Determine the (X, Y) coordinate at the center of the cell enclosing the given text.  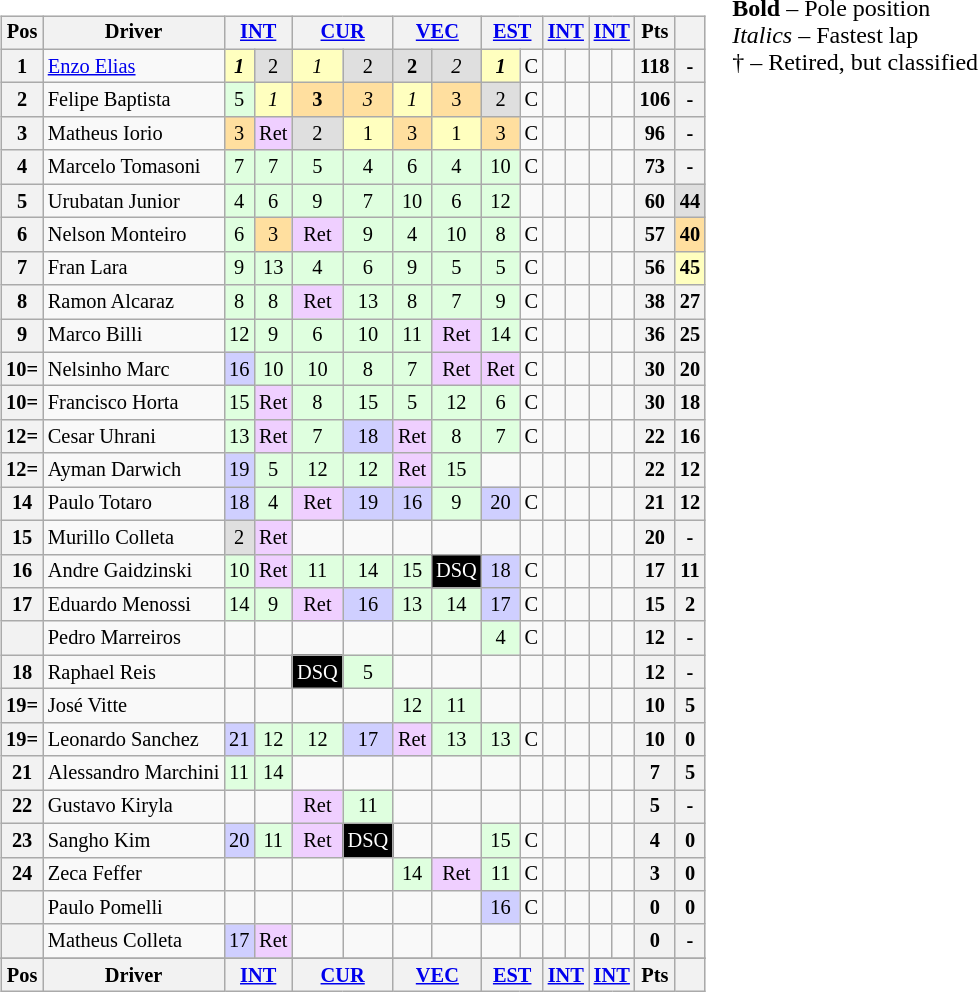
Francisco Horta (134, 403)
José Vitte (134, 706)
Marcelo Tomasoni (134, 167)
Marco Billi (134, 336)
Nelsinho Marc (134, 369)
25 (690, 336)
23 (22, 840)
Pedro Marreiros (134, 638)
Eduardo Menossi (134, 605)
27 (690, 302)
106 (655, 100)
40 (690, 235)
Sangho Kim (134, 840)
Matheus Colleta (134, 941)
60 (655, 201)
73 (655, 167)
Raphael Reis (134, 672)
Zeca Feffer (134, 874)
57 (655, 235)
Nelson Monteiro (134, 235)
Cesar Uhrani (134, 437)
Gustavo Kiryla (134, 807)
Ramon Alcaraz (134, 302)
96 (655, 134)
Paulo Totaro (134, 504)
44 (690, 201)
36 (655, 336)
Leonardo Sanchez (134, 739)
24 (22, 874)
Enzo Elias (134, 66)
Matheus Iorio (134, 134)
Fran Lara (134, 268)
118 (655, 66)
Urubatan Junior (134, 201)
Felipe Baptista (134, 100)
45 (690, 268)
Paulo Pomelli (134, 908)
38 (655, 302)
Andre Gaidzinski (134, 571)
Murillo Colleta (134, 537)
Ayman Darwich (134, 470)
Alessandro Marchini (134, 773)
56 (655, 268)
